Output the (x, y) coordinate of the center of the cell containing the given text.  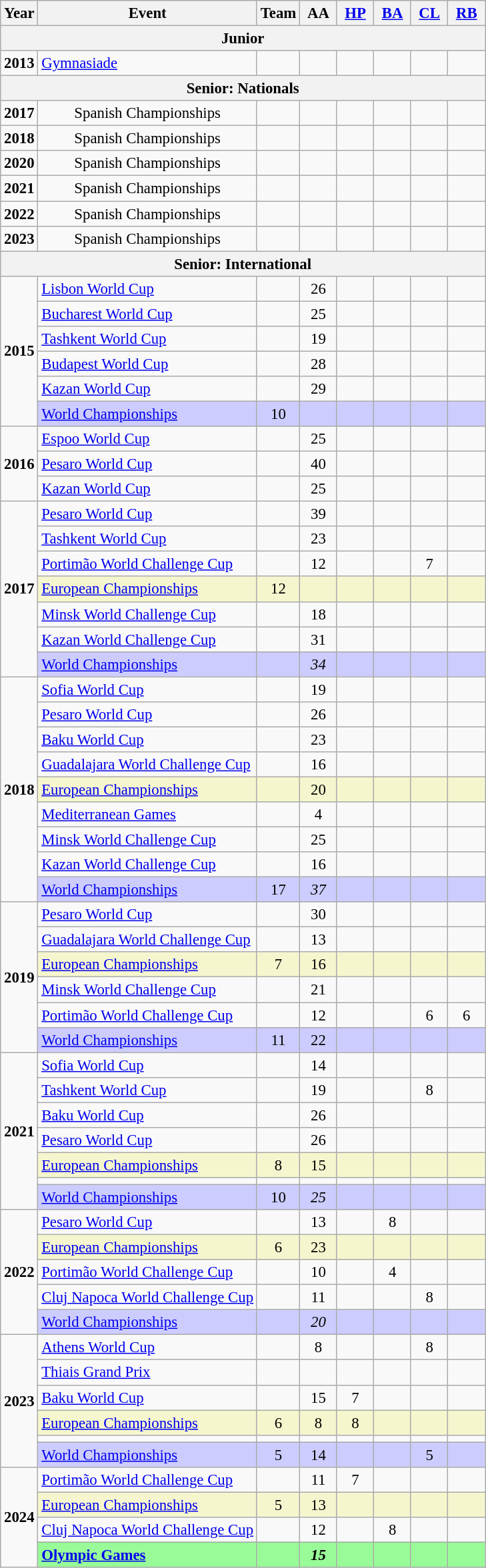
31 (319, 639)
RB (467, 13)
2020 (19, 163)
HP (355, 13)
2015 (19, 351)
37 (319, 890)
40 (319, 464)
Senior: Nationals (243, 89)
18 (319, 614)
AA (319, 13)
39 (319, 514)
Junior (243, 39)
Thiais Grand Prix (147, 1373)
29 (319, 389)
Athens World Cup (147, 1348)
Espoo World Cup (147, 439)
Mediterranean Games (147, 815)
Olympic Games (147, 1555)
2016 (19, 464)
22 (319, 1040)
2013 (19, 63)
Year (19, 13)
34 (319, 664)
2019 (19, 977)
Team (278, 13)
BA (393, 13)
Senior: International (243, 264)
30 (319, 915)
Budapest World Cup (147, 364)
28 (319, 364)
2024 (19, 1517)
Bucharest World Cup (147, 314)
21 (319, 990)
Lisbon World Cup (147, 288)
Event (147, 13)
CL (429, 13)
17 (278, 890)
Gymnasiade (147, 63)
